Capture the cell that displays the provided text and extract its [x, y] central coordinate. 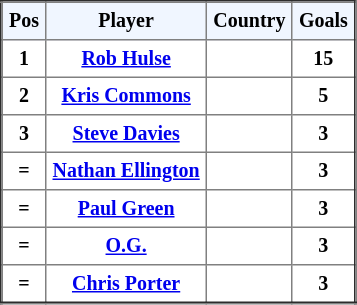
Goals [324, 21]
O.G. [126, 246]
Kris Commons [126, 96]
Steve Davies [126, 134]
Country [249, 21]
1 [24, 59]
15 [324, 59]
Pos [24, 21]
Chris Porter [126, 284]
Paul Green [126, 209]
5 [324, 96]
Player [126, 21]
2 [24, 96]
Nathan Ellington [126, 171]
Rob Hulse [126, 59]
